Scan for the cell matching the given text and deliver its (X, Y) coordinate at center. 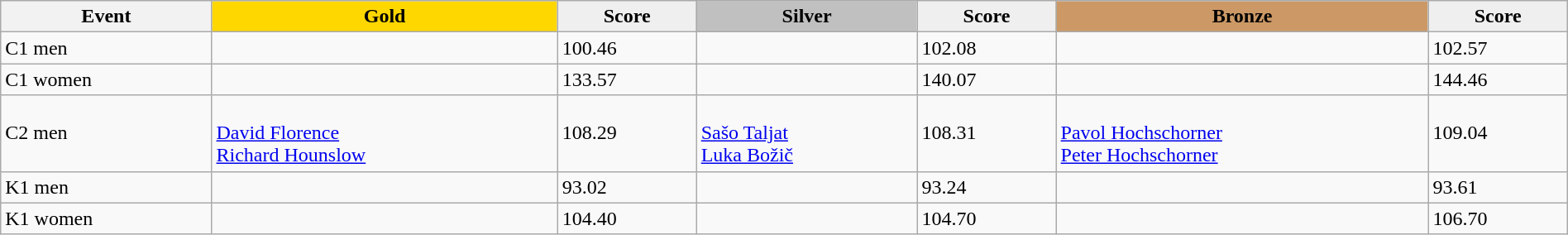
C2 men (106, 133)
106.70 (1498, 218)
Pavol HochschornerPeter Hochschorner (1242, 133)
Gold (385, 17)
102.08 (987, 48)
93.61 (1498, 187)
144.46 (1498, 79)
David FlorenceRichard Hounslow (385, 133)
K1 women (106, 218)
100.46 (627, 48)
104.70 (987, 218)
C1 women (106, 79)
108.29 (627, 133)
K1 men (106, 187)
93.24 (987, 187)
Sašo TaljatLuka Božič (807, 133)
102.57 (1498, 48)
93.02 (627, 187)
133.57 (627, 79)
140.07 (987, 79)
Bronze (1242, 17)
108.31 (987, 133)
104.40 (627, 218)
Silver (807, 17)
C1 men (106, 48)
109.04 (1498, 133)
Event (106, 17)
